Pinpoint the cell where the given text exists, returning its [X, Y] midpoint coordinate. 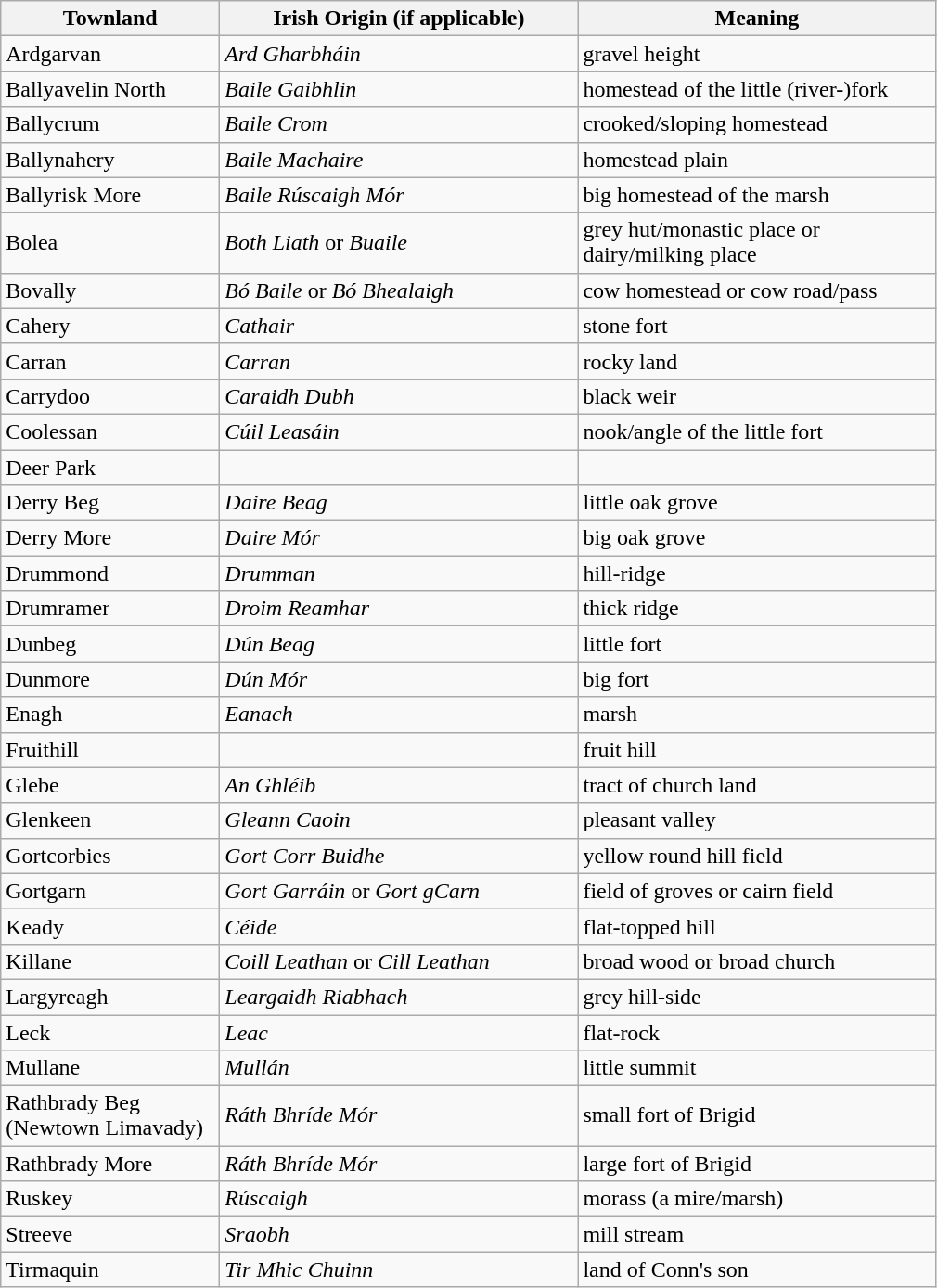
tract of church land [757, 785]
Baile Crom [399, 124]
Daire Beag [399, 503]
Gortgarn [110, 891]
Both Liath or Buaile [399, 243]
Streeve [110, 1234]
Leck [110, 1033]
Bovally [110, 290]
Largyreagh [110, 997]
Gortcorbies [110, 856]
An Ghléib [399, 785]
morass (a mire/marsh) [757, 1199]
Mullane [110, 1068]
marsh [757, 715]
cow homestead or cow road/pass [757, 290]
Eanach [399, 715]
Rathbrady More [110, 1164]
Baile Machaire [399, 160]
little fort [757, 644]
Sraobh [399, 1234]
Ballynahery [110, 160]
Ruskey [110, 1199]
Gort Garráin or Gort gCarn [399, 891]
Derry Beg [110, 503]
Drummond [110, 573]
pleasant valley [757, 820]
nook/angle of the little fort [757, 431]
Keady [110, 926]
Dún Mór [399, 679]
Meaning [757, 19]
Mullán [399, 1068]
Bolea [110, 243]
thick ridge [757, 609]
Ballycrum [110, 124]
Cahery [110, 326]
Leargaidh Riabhach [399, 997]
mill stream [757, 1234]
Bó Baile or Bó Bhealaigh [399, 290]
Cathair [399, 326]
Carrydoo [110, 396]
Fruithill [110, 750]
yellow round hill field [757, 856]
field of groves or cairn field [757, 891]
little oak grove [757, 503]
stone fort [757, 326]
large fort of Brigid [757, 1164]
Derry More [110, 538]
Coill Leathan or Cill Leathan [399, 961]
Killane [110, 961]
Tirmaquin [110, 1269]
Dunmore [110, 679]
Drumramer [110, 609]
homestead plain [757, 160]
grey hill-side [757, 997]
big fort [757, 679]
Daire Mór [399, 538]
big oak grove [757, 538]
Ard Gharbháin [399, 54]
Townland [110, 19]
grey hut/monastic place or dairy/milking place [757, 243]
Deer Park [110, 467]
land of Conn's son [757, 1269]
Enagh [110, 715]
gravel height [757, 54]
Ardgarvan [110, 54]
Rúscaigh [399, 1199]
Drumman [399, 573]
hill-ridge [757, 573]
Tir Mhic Chuinn [399, 1269]
Dunbeg [110, 644]
flat-topped hill [757, 926]
small fort of Brigid [757, 1115]
Glebe [110, 785]
flat-rock [757, 1033]
crooked/sloping homestead [757, 124]
Baile Gaibhlin [399, 89]
Irish Origin (if applicable) [399, 19]
big homestead of the marsh [757, 195]
Gleann Caoin [399, 820]
Baile Rúscaigh Mór [399, 195]
little summit [757, 1068]
Coolessan [110, 431]
Droim Reamhar [399, 609]
Rathbrady Beg (Newtown Limavady) [110, 1115]
Céide [399, 926]
Leac [399, 1033]
Cúil Leasáin [399, 431]
homestead of the little (river-)fork [757, 89]
Gort Corr Buidhe [399, 856]
black weir [757, 396]
rocky land [757, 361]
Dún Beag [399, 644]
Glenkeen [110, 820]
Ballyrisk More [110, 195]
fruit hill [757, 750]
Caraidh Dubh [399, 396]
broad wood or broad church [757, 961]
Ballyavelin North [110, 89]
